Return [X, Y] of the center of cell containing provided text 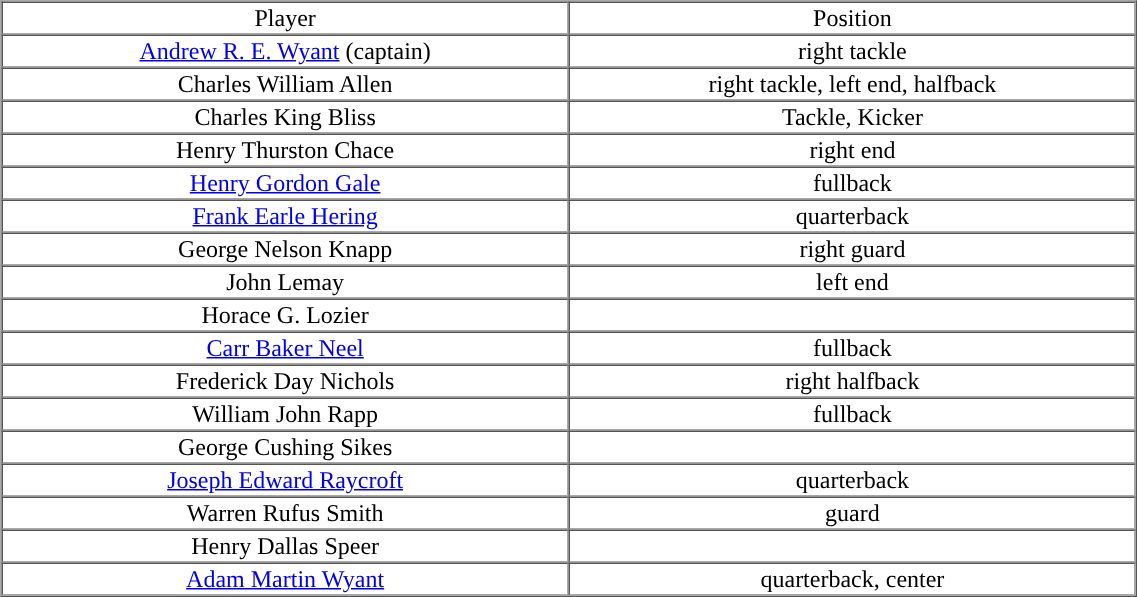
Horace G. Lozier [286, 314]
Frederick Day Nichols [286, 380]
George Cushing Sikes [286, 446]
John Lemay [286, 282]
right tackle, left end, halfback [852, 84]
Henry Thurston Chace [286, 150]
Andrew R. E. Wyant (captain) [286, 50]
George Nelson Knapp [286, 248]
Joseph Edward Raycroft [286, 480]
right halfback [852, 380]
Player [286, 18]
right tackle [852, 50]
Warren Rufus Smith [286, 512]
right end [852, 150]
Frank Earle Hering [286, 216]
right guard [852, 248]
Charles William Allen [286, 84]
Tackle, Kicker [852, 116]
Position [852, 18]
Henry Gordon Gale [286, 182]
Charles King Bliss [286, 116]
quarterback, center [852, 578]
Carr Baker Neel [286, 348]
guard [852, 512]
Adam Martin Wyant [286, 578]
William John Rapp [286, 414]
left end [852, 282]
Henry Dallas Speer [286, 546]
